Identify which cell holds the provided text, then report its (x, y) central coordinate. 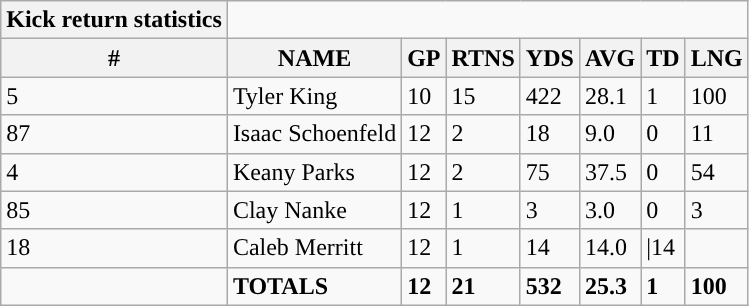
Clay Nanke (314, 210)
TD (663, 58)
10 (424, 96)
14.0 (610, 248)
RTNS (483, 58)
LNG (716, 58)
9.0 (610, 134)
15 (483, 96)
21 (483, 286)
3.0 (610, 210)
422 (550, 96)
Tyler King (314, 96)
87 (114, 134)
Kick return statistics (114, 20)
# (114, 58)
Caleb Merritt (314, 248)
NAME (314, 58)
14 (550, 248)
YDS (550, 58)
Isaac Schoenfeld (314, 134)
28.1 (610, 96)
75 (550, 172)
11 (716, 134)
25.3 (610, 286)
TOTALS (314, 286)
GP (424, 58)
532 (550, 286)
37.5 (610, 172)
|14 (663, 248)
4 (114, 172)
85 (114, 210)
5 (114, 96)
AVG (610, 58)
54 (716, 172)
Keany Parks (314, 172)
